Find where the given text appears and provide that cell's center as (x, y) coordinate. 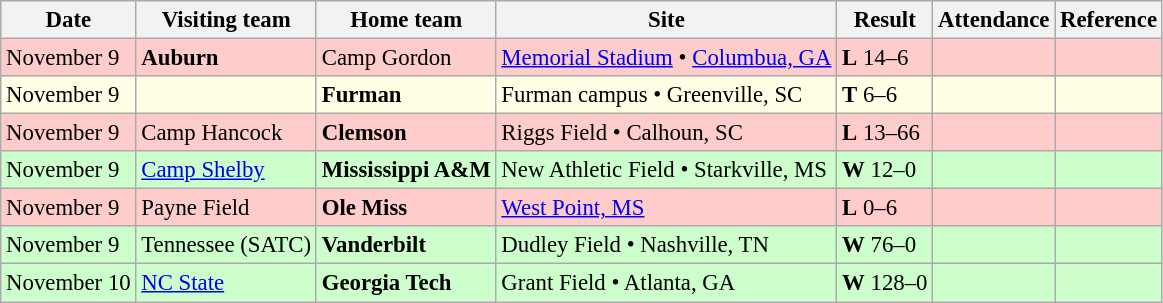
Result (885, 20)
Camp Shelby (226, 170)
November 10 (68, 283)
Ole Miss (406, 208)
Vanderbilt (406, 245)
Georgia Tech (406, 283)
Visiting team (226, 20)
Site (666, 20)
Grant Field • Atlanta, GA (666, 283)
Date (68, 20)
W 76–0 (885, 245)
Payne Field (226, 208)
Riggs Field • Calhoun, SC (666, 133)
Camp Hancock (226, 133)
Memorial Stadium • Columbua, GA (666, 58)
Auburn (226, 58)
Dudley Field • Nashville, TN (666, 245)
L 13–66 (885, 133)
NC State (226, 283)
Clemson (406, 133)
Home team (406, 20)
L 14–6 (885, 58)
T 6–6 (885, 95)
W 12–0 (885, 170)
Tennessee (SATC) (226, 245)
W 128–0 (885, 283)
Furman (406, 95)
Camp Gordon (406, 58)
Mississippi A&M (406, 170)
West Point, MS (666, 208)
New Athletic Field • Starkville, MS (666, 170)
Reference (1109, 20)
Attendance (994, 20)
Furman campus • Greenville, SC (666, 95)
L 0–6 (885, 208)
